Output the (X, Y) coordinate of the center of the cell containing the given text.  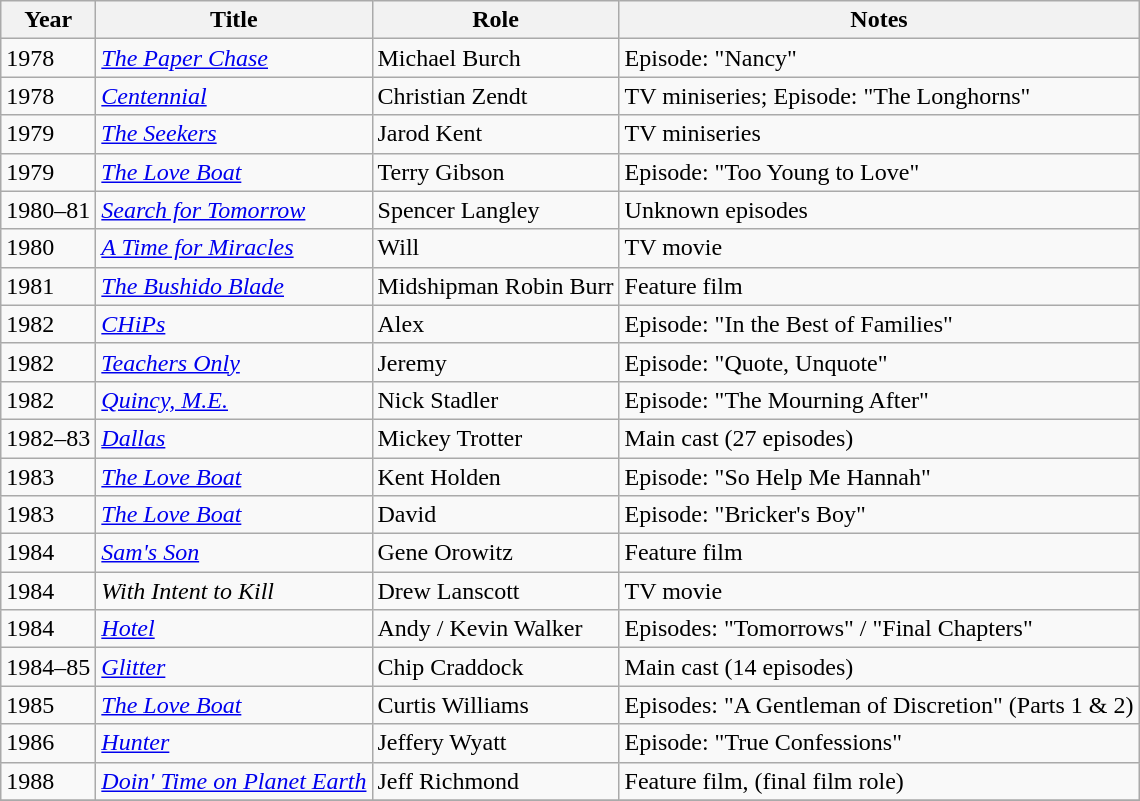
Alex (496, 324)
Midshipman Robin Burr (496, 286)
Episode: "Quote, Unquote" (879, 362)
Curtis Williams (496, 705)
Year (48, 20)
Episodes: "A Gentleman of Discretion" (Parts 1 & 2) (879, 705)
Hunter (234, 743)
The Seekers (234, 134)
1982–83 (48, 438)
Notes (879, 20)
Episode: "So Help Me Hannah" (879, 477)
Episode: "Bricker's Boy" (879, 515)
Gene Orowitz (496, 553)
1988 (48, 781)
1984–85 (48, 667)
Drew Lanscott (496, 591)
A Time for Miracles (234, 248)
Glitter (234, 667)
Main cast (14 episodes) (879, 667)
Dallas (234, 438)
Title (234, 20)
Jeffery Wyatt (496, 743)
Sam's Son (234, 553)
Andy / Kevin Walker (496, 629)
Nick Stadler (496, 400)
Search for Tomorrow (234, 210)
Centennial (234, 96)
Chip Craddock (496, 667)
Unknown episodes (879, 210)
1980–81 (48, 210)
Michael Burch (496, 58)
Main cast (27 episodes) (879, 438)
Quincy, M.E. (234, 400)
Terry Gibson (496, 172)
Teachers Only (234, 362)
Hotel (234, 629)
Christian Zendt (496, 96)
With Intent to Kill (234, 591)
1986 (48, 743)
Jeremy (496, 362)
1985 (48, 705)
Kent Holden (496, 477)
Episodes: "Tomorrows" / "Final Chapters" (879, 629)
Episode: "Too Young to Love" (879, 172)
TV miniseries; Episode: "The Longhorns" (879, 96)
Episode: "The Mourning After" (879, 400)
Feature film, (final film role) (879, 781)
TV miniseries (879, 134)
Doin' Time on Planet Earth (234, 781)
Role (496, 20)
Jarod Kent (496, 134)
Mickey Trotter (496, 438)
Episode: "In the Best of Families" (879, 324)
David (496, 515)
The Bushido Blade (234, 286)
Will (496, 248)
Episode: "Nancy" (879, 58)
Jeff Richmond (496, 781)
Episode: "True Confessions" (879, 743)
Spencer Langley (496, 210)
CHiPs (234, 324)
1981 (48, 286)
1980 (48, 248)
The Paper Chase (234, 58)
